Identify which cell holds the provided text, then report its [X, Y] central coordinate. 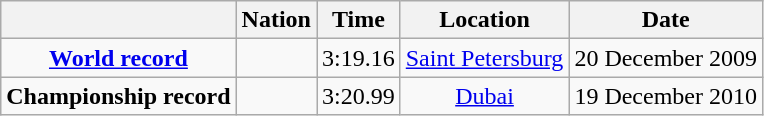
3:20.99 [358, 96]
Location [484, 20]
Time [358, 20]
Championship record [118, 96]
Dubai [484, 96]
Saint Petersburg [484, 58]
19 December 2010 [666, 96]
Nation [276, 20]
Date [666, 20]
20 December 2009 [666, 58]
3:19.16 [358, 58]
World record [118, 58]
